Output the (x, y) coordinate of the center of the cell containing the given text.  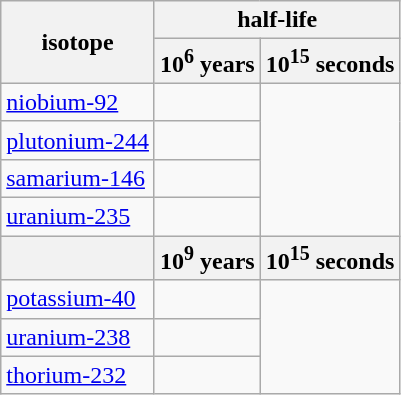
109 years (207, 258)
uranium-238 (78, 337)
niobium-92 (78, 102)
plutonium-244 (78, 140)
thorium-232 (78, 375)
samarium-146 (78, 178)
uranium-235 (78, 217)
isotope (78, 42)
half-life (276, 20)
potassium-40 (78, 299)
106 years (207, 62)
